Determine the (x, y) coordinate at the center of the cell enclosing the given text.  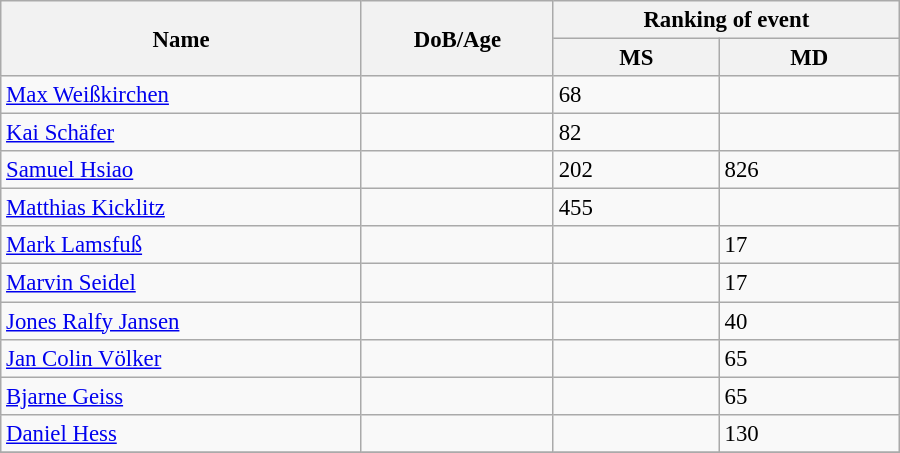
Kai Schäfer (182, 133)
130 (809, 433)
Mark Lamsfuß (182, 245)
Bjarne Geiss (182, 396)
Jones Ralfy Jansen (182, 321)
DoB/Age (457, 38)
Samuel Hsiao (182, 170)
Jan Colin Völker (182, 358)
202 (636, 170)
455 (636, 208)
Matthias Kicklitz (182, 208)
40 (809, 321)
82 (636, 133)
Max Weißkirchen (182, 95)
Ranking of event (726, 20)
826 (809, 170)
68 (636, 95)
Daniel Hess (182, 433)
Marvin Seidel (182, 283)
Name (182, 38)
MD (809, 58)
MS (636, 58)
